For the text-containing cell, return its midpoint in (X, Y) coordinate format. 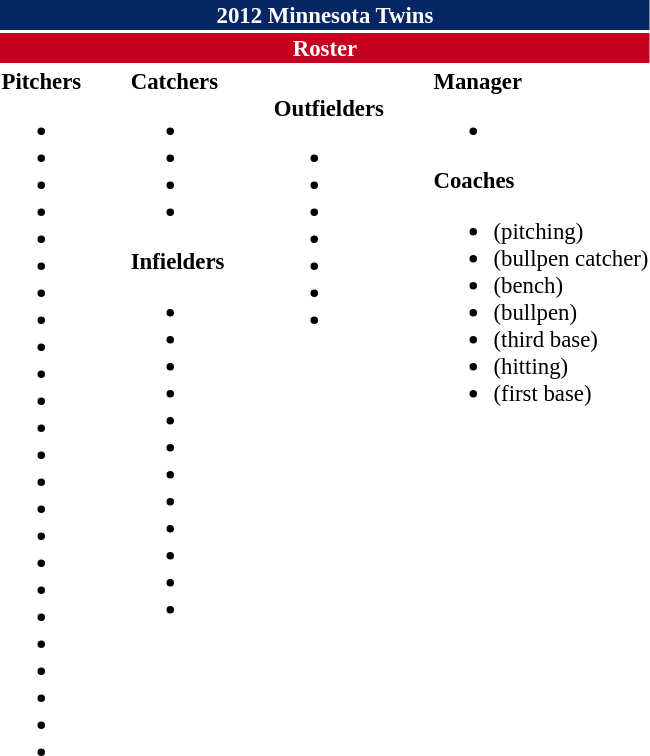
2012 Minnesota Twins (325, 15)
Roster (325, 48)
